Return (X, Y) of the center of cell containing provided text 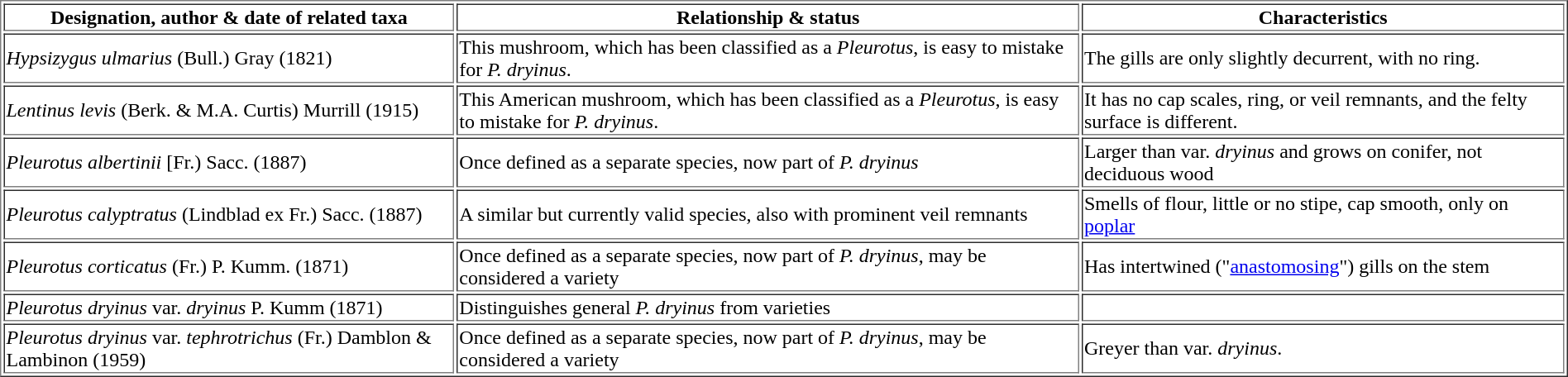
Once defined as a separate species, now part of P. dryinus (767, 162)
Hypsizygus ulmarius (Bull.) Gray (1821) (228, 58)
Lentinus levis (Berk. & M.A. Curtis) Murrill (1915) (228, 111)
Pleurotus albertinii [Fr.) Sacc. (1887) (228, 162)
Pleurotus dryinus var. dryinus P. Kumm (1871) (228, 308)
This mushroom, which has been classified as a Pleurotus, is easy to mistake for P. dryinus. (767, 58)
Smells of flour, little or no stipe, cap smooth, only on poplar (1323, 215)
It has no cap scales, ring, or veil remnants, and the felty surface is different. (1323, 111)
Pleurotus dryinus var. tephrotrichus (Fr.) Damblon & Lambinon (1959) (228, 349)
The gills are only slightly decurrent, with no ring. (1323, 58)
Greyer than var. dryinus. (1323, 349)
A similar but currently valid species, also with prominent veil remnants (767, 215)
Relationship & status (767, 17)
Distinguishes general P. dryinus from varieties (767, 308)
Pleurotus calyptratus (Lindblad ex Fr.) Sacc. (1887) (228, 215)
Pleurotus corticatus (Fr.) P. Kumm. (1871) (228, 266)
Characteristics (1323, 17)
This American mushroom, which has been classified as a Pleurotus, is easy to mistake for P. dryinus. (767, 111)
Has intertwined ("anastomosing") gills on the stem (1323, 266)
Larger than var. dryinus and grows on conifer, not deciduous wood (1323, 162)
Designation, author & date of related taxa (228, 17)
